Search for the cell housing the specified text and yield its (X, Y) center coordinate. 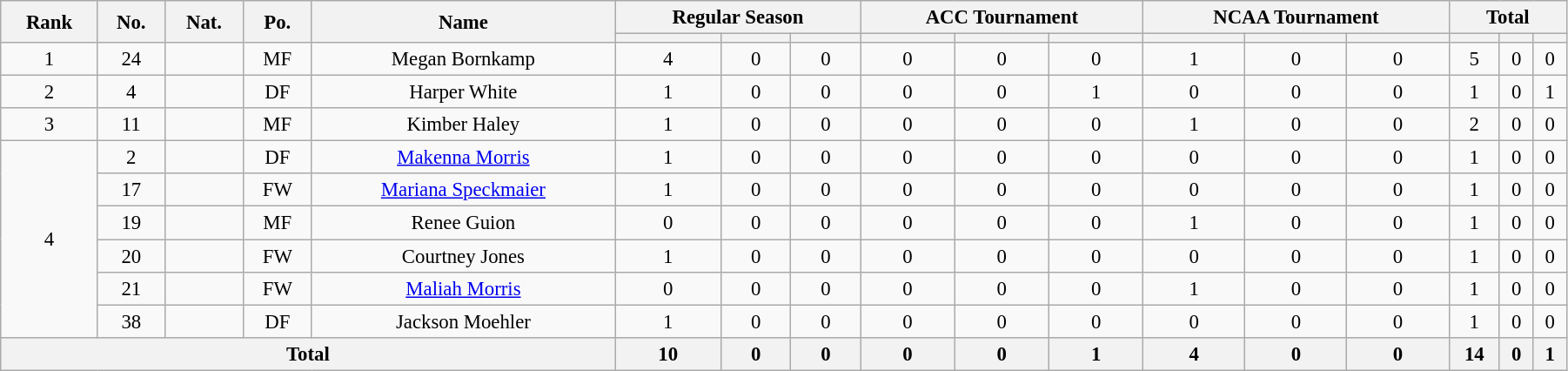
Makenna Morris (463, 158)
17 (131, 191)
Renee Guion (463, 223)
20 (131, 256)
Mariana Speckmaier (463, 191)
38 (131, 321)
21 (131, 288)
14 (1474, 354)
Maliah Morris (463, 288)
3 (49, 125)
Megan Bornkamp (463, 59)
Harper White (463, 92)
ACC Tournament (1002, 17)
Name (463, 22)
No. (131, 22)
Rank (49, 22)
Regular Season (738, 17)
10 (668, 354)
5 (1474, 59)
Courtney Jones (463, 256)
24 (131, 59)
NCAA Tournament (1297, 17)
Nat. (204, 22)
Jackson Moehler (463, 321)
Po. (278, 22)
11 (131, 125)
Kimber Haley (463, 125)
19 (131, 223)
